Search for the cell housing the specified text and yield its (X, Y) center coordinate. 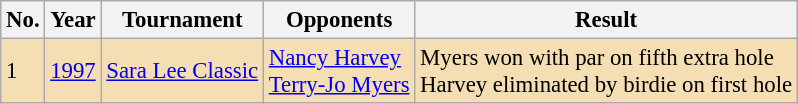
Year (73, 20)
Opponents (338, 20)
1997 (73, 72)
1 (23, 72)
Sara Lee Classic (182, 72)
Myers won with par on fifth extra holeHarvey eliminated by birdie on first hole (606, 72)
Result (606, 20)
Nancy Harvey Terry-Jo Myers (338, 72)
Tournament (182, 20)
No. (23, 20)
